Pinpoint the cell where the given text exists, returning its (X, Y) midpoint coordinate. 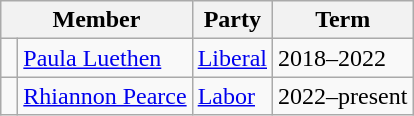
Liberal (232, 58)
2022–present (343, 96)
Rhiannon Pearce (105, 96)
Party (232, 20)
Labor (232, 96)
Member (96, 20)
2018–2022 (343, 58)
Paula Luethen (105, 58)
Term (343, 20)
